Return the (x, y) coordinate for the center point of the cell that contains the specified text.  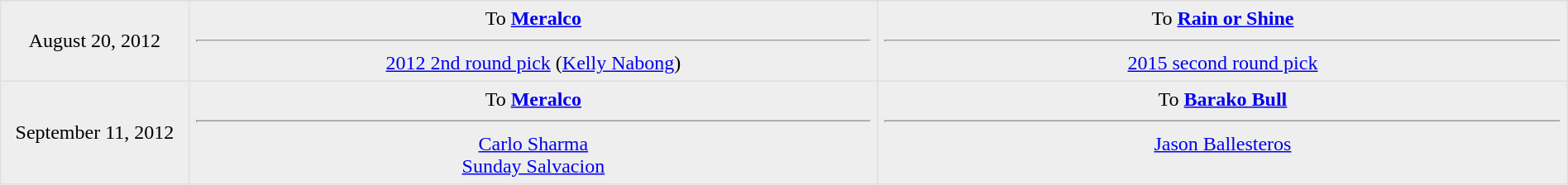
To MeralcoCarlo Sharma Sunday Salvacion (533, 132)
To Barako BullJason Ballesteros (1223, 132)
September 11, 2012 (94, 132)
To Meralco2012 2nd round pick (Kelly Nabong) (533, 41)
August 20, 2012 (94, 41)
To Rain or Shine2015 second round pick (1223, 41)
